Identify which cell holds the provided text, then report its (X, Y) central coordinate. 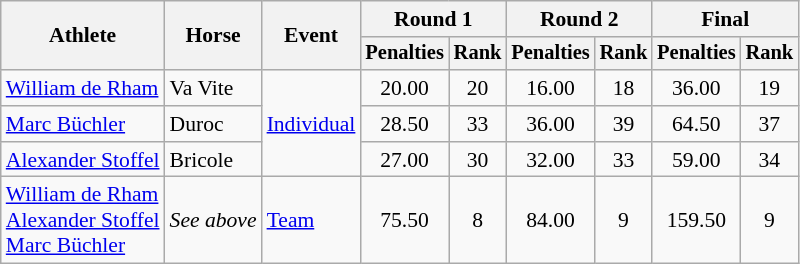
64.50 (696, 124)
39 (624, 124)
Marc Büchler (83, 124)
Horse (214, 36)
Va Vite (214, 88)
See above (214, 220)
Alexander Stoffel (83, 160)
William de RhamAlexander StoffelMarc Büchler (83, 220)
20.00 (404, 88)
8 (478, 220)
75.50 (404, 220)
20 (478, 88)
34 (770, 160)
Athlete (83, 36)
59.00 (696, 160)
19 (770, 88)
Round 2 (579, 19)
William de Rham (83, 88)
159.50 (696, 220)
28.50 (404, 124)
84.00 (550, 220)
32.00 (550, 160)
16.00 (550, 88)
18 (624, 88)
37 (770, 124)
30 (478, 160)
Duroc (214, 124)
Event (312, 36)
Team (312, 220)
Individual (312, 124)
Bricole (214, 160)
Round 1 (433, 19)
Final (725, 19)
27.00 (404, 160)
